Determine the (X, Y) coordinate at the center of the cell enclosing the given text.  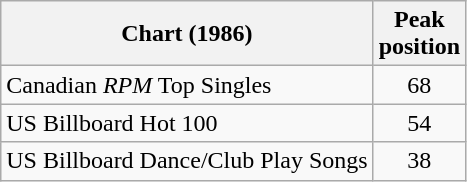
68 (419, 85)
Canadian RPM Top Singles (187, 85)
Peakposition (419, 34)
Chart (1986) (187, 34)
US Billboard Dance/Club Play Songs (187, 161)
54 (419, 123)
38 (419, 161)
US Billboard Hot 100 (187, 123)
